Pinpoint the cell where the given text exists, returning its [x, y] midpoint coordinate. 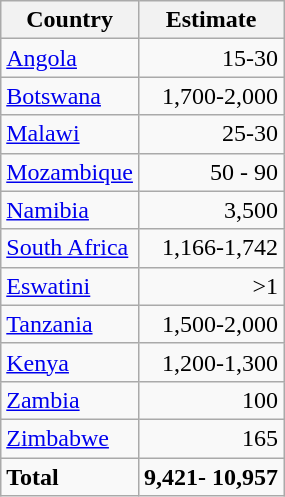
50 - 90 [210, 172]
Namibia [70, 210]
9,421- 10,957 [210, 477]
Zambia [70, 400]
1,700-2,000 [210, 96]
Angola [70, 58]
Mozambique [70, 172]
Malawi [70, 134]
15-30 [210, 58]
1,500-2,000 [210, 324]
South Africa [70, 248]
Kenya [70, 362]
Tanzania [70, 324]
>1 [210, 286]
3,500 [210, 210]
Zimbabwe [70, 438]
165 [210, 438]
Total [70, 477]
1,200-1,300 [210, 362]
Country [70, 20]
Botswana [70, 96]
100 [210, 400]
25-30 [210, 134]
Eswatini [70, 286]
Estimate [210, 20]
1,166-1,742 [210, 248]
